Scan for the cell matching the given text and deliver its [X, Y] coordinate at center. 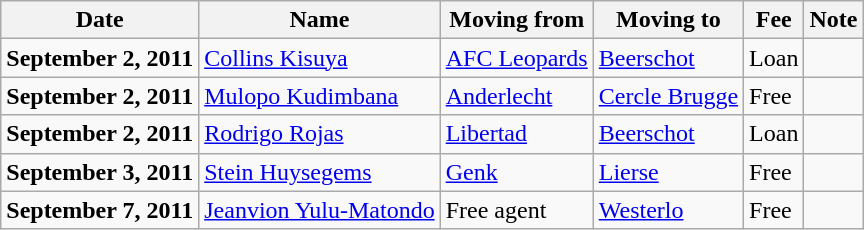
Libertad [516, 134]
Free agent [516, 210]
Moving from [516, 20]
Stein Huysegems [320, 172]
Collins Kisuya [320, 58]
Moving to [668, 20]
September 7, 2011 [100, 210]
Note [834, 20]
Name [320, 20]
Westerlo [668, 210]
Fee [774, 20]
September 3, 2011 [100, 172]
Genk [516, 172]
Cercle Brugge [668, 96]
Lierse [668, 172]
Jeanvion Yulu-Matondo [320, 210]
AFC Leopards [516, 58]
Mulopo Kudimbana [320, 96]
Rodrigo Rojas [320, 134]
Anderlecht [516, 96]
Date [100, 20]
